Output the [x, y] coordinate of the center of the cell containing the given text.  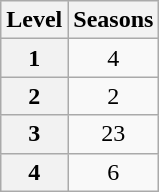
23 [114, 134]
1 [34, 58]
Seasons [114, 20]
Level [34, 20]
6 [114, 172]
3 [34, 134]
